Determine the (X, Y) coordinate at the center of the cell enclosing the given text.  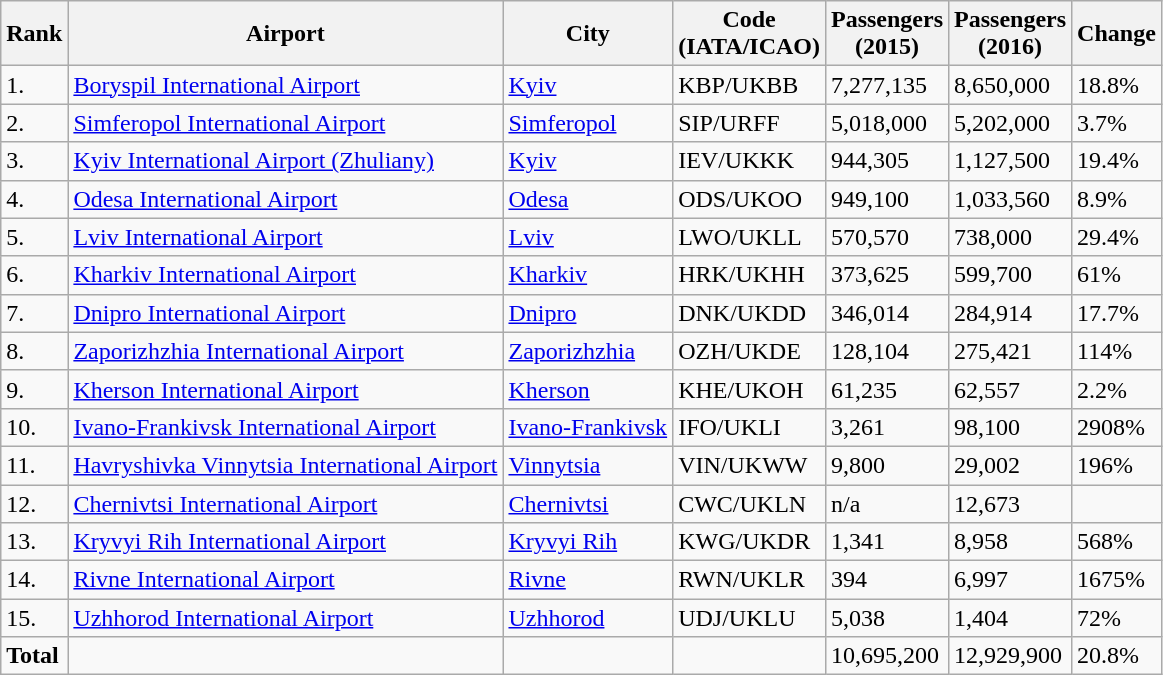
284,914 (1010, 313)
Uzhhorod (588, 618)
3. (34, 161)
19.4% (1117, 161)
Total (34, 656)
29.4% (1117, 237)
11. (34, 465)
5. (34, 237)
15. (34, 618)
Kherson International Airport (286, 389)
5,202,000 (1010, 123)
17.7% (1117, 313)
8. (34, 351)
Rivne International Airport (286, 580)
Dnipro International Airport (286, 313)
8,958 (1010, 542)
8.9% (1117, 199)
LWO/UKLL (750, 237)
Chernivtsi (588, 503)
CWC/UKLN (750, 503)
13. (34, 542)
1,404 (1010, 618)
Kharkiv (588, 275)
Chernivtsi International Airport (286, 503)
3,261 (886, 427)
373,625 (886, 275)
12,673 (1010, 503)
Code(IATA/ICAO) (750, 34)
599,700 (1010, 275)
Simferopol International Airport (286, 123)
944,305 (886, 161)
IFO/UKLI (750, 427)
6,997 (1010, 580)
1. (34, 85)
570,570 (886, 237)
KHE/UKOH (750, 389)
Lviv International Airport (286, 237)
Kryvyi Rih (588, 542)
5,038 (886, 618)
62,557 (1010, 389)
UDJ/UKLU (750, 618)
HRK/UKHH (750, 275)
KBP/UKBB (750, 85)
Zaporizhzhia International Airport (286, 351)
5,018,000 (886, 123)
7. (34, 313)
Uzhhorod International Airport (286, 618)
OZH/UKDE (750, 351)
Rivne (588, 580)
1,033,560 (1010, 199)
61% (1117, 275)
DNK/UKDD (750, 313)
10. (34, 427)
RWN/UKLR (750, 580)
3.7% (1117, 123)
98,100 (1010, 427)
Kyiv International Airport (Zhuliany) (286, 161)
Odesa International Airport (286, 199)
7,277,135 (886, 85)
128,104 (886, 351)
Dnipro (588, 313)
Passengers (2016) (1010, 34)
Boryspil International Airport (286, 85)
n/a (886, 503)
ODS/UKOO (750, 199)
City (588, 34)
394 (886, 580)
29,002 (1010, 465)
Simferopol (588, 123)
18.8% (1117, 85)
9. (34, 389)
61,235 (886, 389)
346,014 (886, 313)
SIP/URFF (750, 123)
VIN/UKWW (750, 465)
4. (34, 199)
Ivano-Frankivsk International Airport (286, 427)
Odesa (588, 199)
738,000 (1010, 237)
72% (1117, 618)
Kharkiv International Airport (286, 275)
1,127,500 (1010, 161)
Rank (34, 34)
Airport (286, 34)
10,695,200 (886, 656)
2. (34, 123)
275,421 (1010, 351)
KWG/UKDR (750, 542)
6. (34, 275)
114% (1117, 351)
Kryvyi Rih International Airport (286, 542)
Ivano-Frankivsk (588, 427)
2908% (1117, 427)
Kherson (588, 389)
Havryshivka Vinnytsia International Airport (286, 465)
949,100 (886, 199)
9,800 (886, 465)
Passengers (2015) (886, 34)
12. (34, 503)
Zaporizhzhia (588, 351)
8,650,000 (1010, 85)
20.8% (1117, 656)
196% (1117, 465)
568% (1117, 542)
Change (1117, 34)
2.2% (1117, 389)
1675% (1117, 580)
14. (34, 580)
Vinnytsia (588, 465)
1,341 (886, 542)
Lviv (588, 237)
12,929,900 (1010, 656)
IEV/UKKK (750, 161)
